Pinpoint the cell where the given text exists, returning its [x, y] midpoint coordinate. 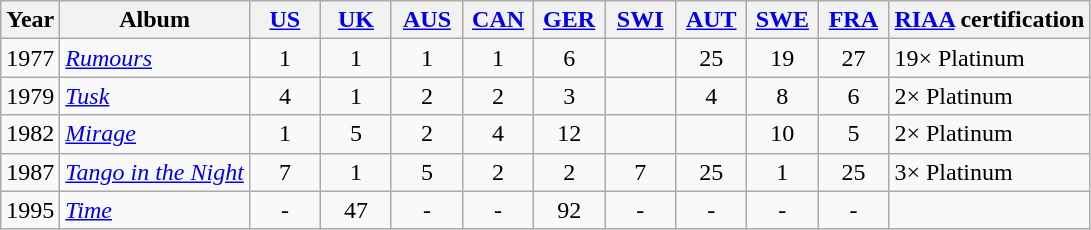
SWE [782, 20]
Tusk [155, 96]
1982 [30, 134]
1995 [30, 210]
SWI [640, 20]
12 [570, 134]
10 [782, 134]
1977 [30, 58]
Year [30, 20]
US [284, 20]
AUS [426, 20]
1979 [30, 96]
1987 [30, 172]
Rumours [155, 58]
Mirage [155, 134]
47 [356, 210]
92 [570, 210]
CAN [498, 20]
Album [155, 20]
RIAA certification [990, 20]
FRA [854, 20]
19 [782, 58]
19× Platinum [990, 58]
Time [155, 210]
UK [356, 20]
3 [570, 96]
8 [782, 96]
3× Platinum [990, 172]
Tango in the Night [155, 172]
GER [570, 20]
AUT [712, 20]
27 [854, 58]
